Return (x, y) of the center of cell containing provided text 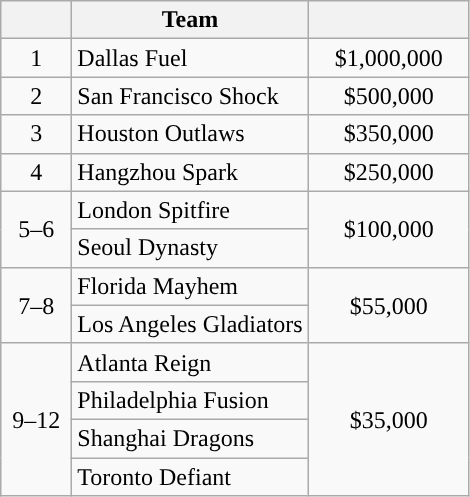
Seoul Dynasty (190, 248)
Toronto Defiant (190, 477)
5–6 (36, 229)
Team (190, 20)
Houston Outlaws (190, 134)
1 (36, 58)
9–12 (36, 419)
$100,000 (388, 229)
London Spitfire (190, 210)
$55,000 (388, 305)
San Francisco Shock (190, 96)
7–8 (36, 305)
$1,000,000 (388, 58)
3 (36, 134)
Shanghai Dragons (190, 438)
2 (36, 96)
Los Angeles Gladiators (190, 324)
Atlanta Reign (190, 362)
Philadelphia Fusion (190, 400)
$500,000 (388, 96)
$350,000 (388, 134)
Hangzhou Spark (190, 172)
$35,000 (388, 419)
Dallas Fuel (190, 58)
Florida Mayhem (190, 286)
$250,000 (388, 172)
4 (36, 172)
